Pinpoint the cell where the given text exists, returning its [x, y] midpoint coordinate. 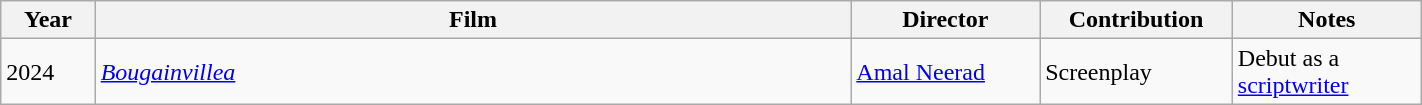
Film [473, 20]
Screenplay [1136, 72]
Notes [1326, 20]
Contribution [1136, 20]
Bougainvillea [473, 72]
Director [946, 20]
Debut as a scriptwriter [1326, 72]
Year [48, 20]
2024 [48, 72]
Amal Neerad [946, 72]
